Determine the [x, y] coordinate at the center of the cell enclosing the given text.  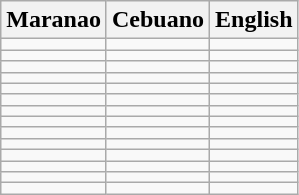
English [254, 20]
Maranao [54, 20]
Cebuano [158, 20]
